Find where the given text appears and provide that cell's center as [X, Y] coordinate. 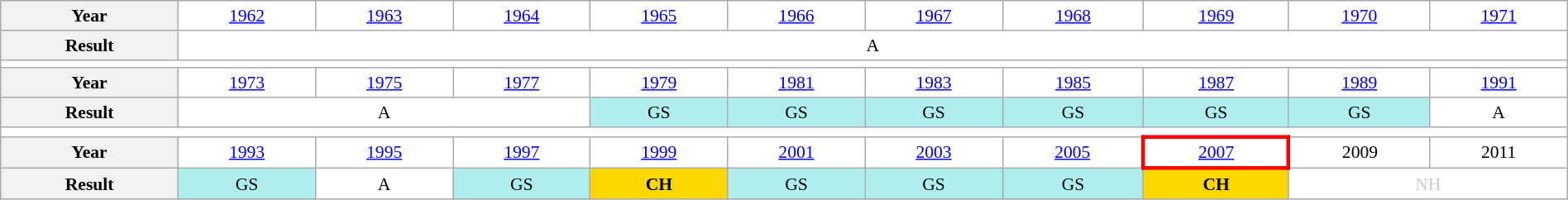
1999 [659, 152]
1970 [1360, 16]
1997 [522, 152]
1968 [1073, 16]
2005 [1073, 152]
1983 [934, 83]
1985 [1073, 83]
1971 [1499, 16]
1991 [1499, 83]
1995 [385, 152]
1981 [796, 83]
2009 [1360, 152]
1977 [522, 83]
2003 [934, 152]
1967 [934, 16]
1965 [659, 16]
1987 [1216, 83]
1962 [246, 16]
1969 [1216, 16]
1963 [385, 16]
1973 [246, 83]
NH [1427, 183]
2011 [1499, 152]
1964 [522, 16]
2007 [1216, 152]
1975 [385, 83]
1993 [246, 152]
1966 [796, 16]
2001 [796, 152]
1989 [1360, 83]
1979 [659, 83]
